From the cell containing the given text, extract its center point as (x, y) coordinate. 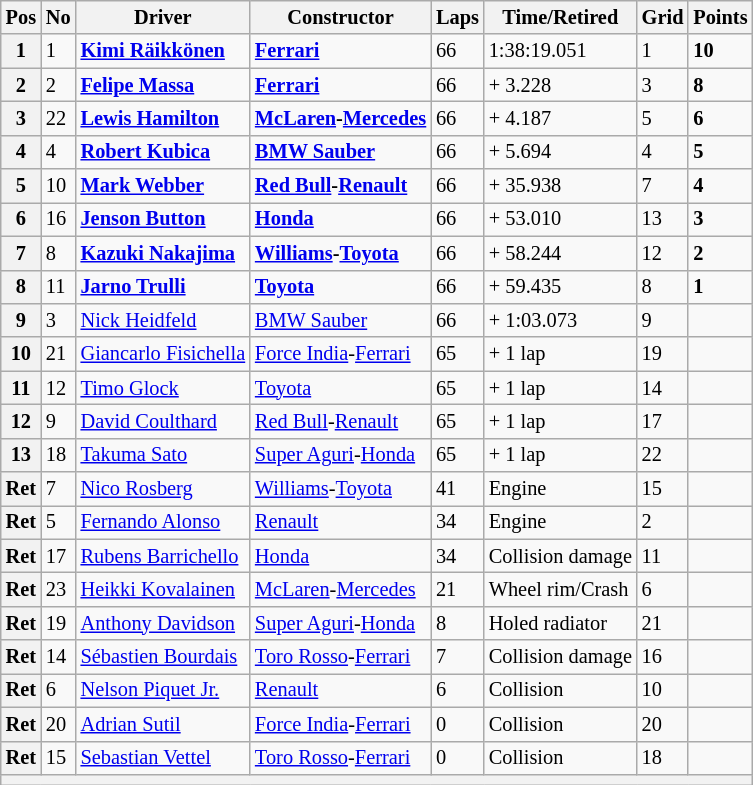
Anthony Davidson (163, 623)
Wheel rim/Crash (560, 589)
Laps (458, 17)
1:38:19.051 (560, 51)
Nick Heidfeld (163, 320)
Time/Retired (560, 17)
Rubens Barrichello (163, 556)
Timo Glock (163, 388)
Giancarlo Fisichella (163, 354)
Takuma Sato (163, 455)
Heikki Kovalainen (163, 589)
Driver (163, 17)
23 (58, 589)
+ 58.244 (560, 253)
David Coulthard (163, 421)
Sébastien Bourdais (163, 657)
Constructor (340, 17)
Kazuki Nakajima (163, 253)
+ 3.228 (560, 85)
Holed radiator (560, 623)
Lewis Hamilton (163, 118)
+ 1:03.073 (560, 320)
Adrian Sutil (163, 724)
Nelson Piquet Jr. (163, 690)
Mark Webber (163, 186)
No (58, 17)
Jarno Trulli (163, 287)
+ 5.694 (560, 152)
Robert Kubica (163, 152)
Points (720, 17)
Sebastian Vettel (163, 758)
Nico Rosberg (163, 489)
Pos (21, 17)
Jenson Button (163, 219)
Grid (663, 17)
Felipe Massa (163, 85)
Kimi Räikkönen (163, 51)
41 (458, 489)
+ 4.187 (560, 118)
+ 59.435 (560, 287)
Fernando Alonso (163, 522)
+ 53.010 (560, 219)
+ 35.938 (560, 186)
